Scan for the cell matching the given text and deliver its [X, Y] coordinate at center. 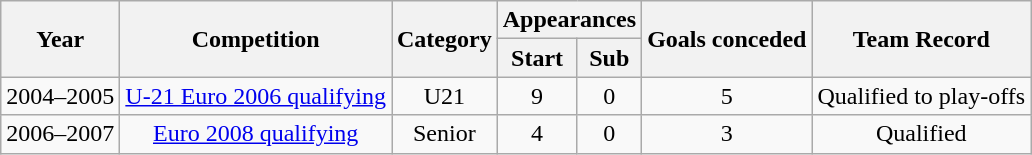
U21 [445, 96]
4 [537, 134]
Year [60, 39]
U-21 Euro 2006 qualifying [256, 96]
Appearances [569, 20]
Sub [610, 58]
Category [445, 39]
Senior [445, 134]
3 [727, 134]
Start [537, 58]
Goals conceded [727, 39]
5 [727, 96]
Team Record [922, 39]
2006–2007 [60, 134]
Euro 2008 qualifying [256, 134]
Qualified [922, 134]
Qualified to play-offs [922, 96]
2004–2005 [60, 96]
9 [537, 96]
Competition [256, 39]
